Output the [x, y] coordinate of the center of the cell containing the given text.  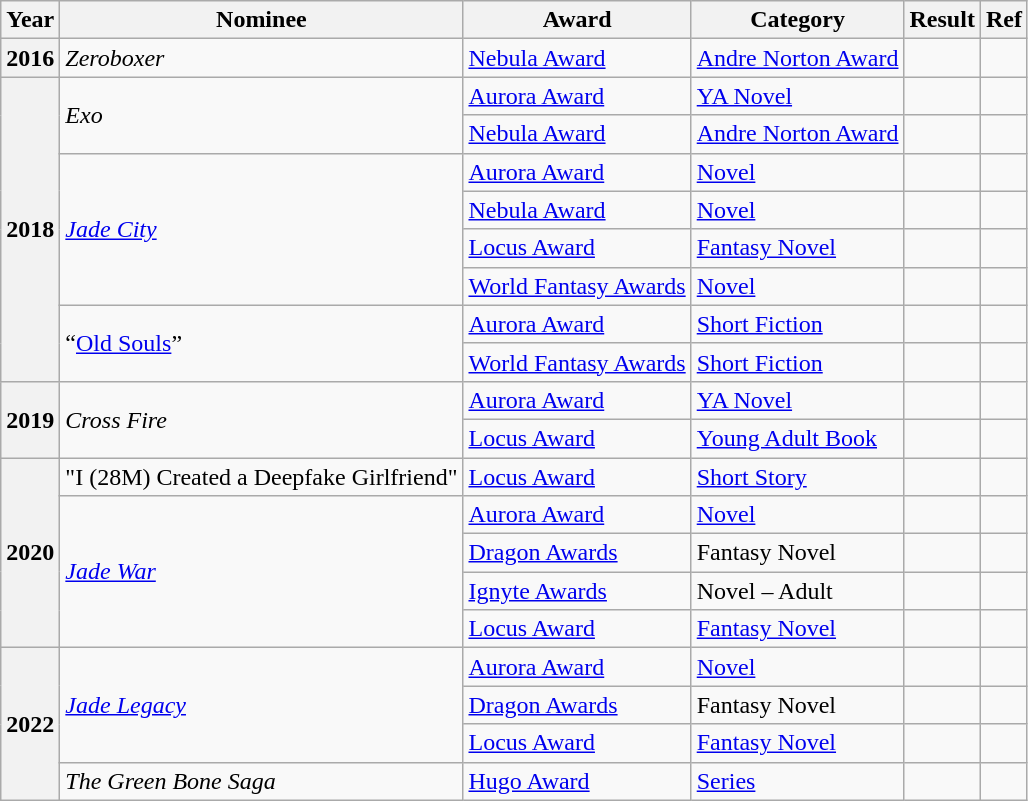
2022 [30, 724]
Jade City [262, 229]
Nominee [262, 20]
Ignyte Awards [577, 591]
Young Adult Book [798, 438]
Award [577, 20]
The Green Bone Saga [262, 781]
"I (28M) Created a Deepfake Girlfriend" [262, 477]
Jade War [262, 572]
“Old Souls” [262, 343]
Hugo Award [577, 781]
Cross Fire [262, 419]
Result [942, 20]
Category [798, 20]
Ref [1004, 20]
Jade Legacy [262, 705]
Zeroboxer [262, 58]
2016 [30, 58]
Exo [262, 115]
2018 [30, 229]
2020 [30, 553]
Series [798, 781]
Short Story [798, 477]
Novel – Adult [798, 591]
Year [30, 20]
2019 [30, 419]
